Scan for the cell matching the given text and deliver its [X, Y] coordinate at center. 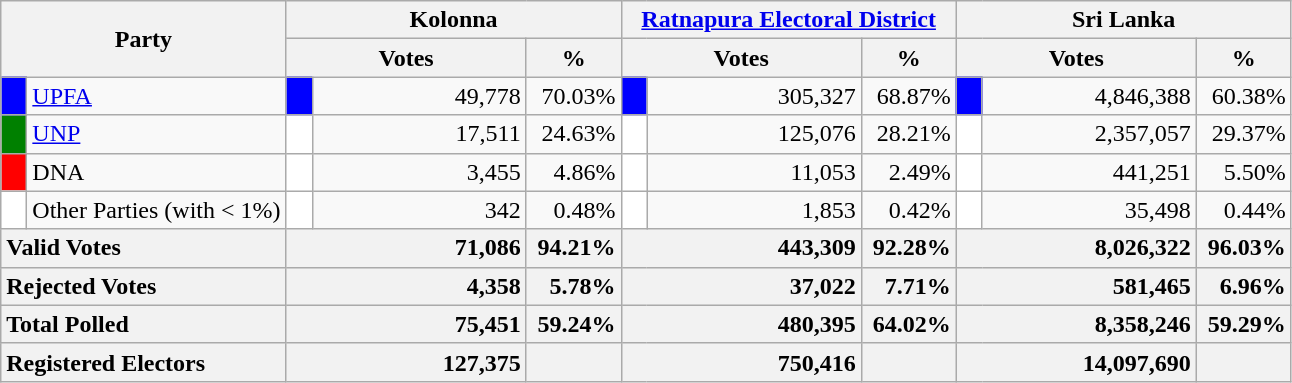
59.29% [1244, 324]
Rejected Votes [144, 286]
0.42% [908, 210]
3,455 [419, 172]
4,358 [406, 286]
Party [144, 39]
92.28% [908, 248]
37,022 [741, 286]
1,853 [754, 210]
7.71% [908, 286]
70.03% [574, 96]
59.24% [574, 324]
480,395 [741, 324]
127,375 [406, 362]
2.49% [908, 172]
11,053 [754, 172]
2,357,057 [1089, 134]
49,778 [419, 96]
60.38% [1244, 96]
0.48% [574, 210]
96.03% [1244, 248]
14,097,690 [1076, 362]
6.96% [1244, 286]
24.63% [574, 134]
342 [419, 210]
581,465 [1076, 286]
0.44% [1244, 210]
29.37% [1244, 134]
Registered Electors [144, 362]
8,358,246 [1076, 324]
75,451 [406, 324]
71,086 [406, 248]
Kolonna [454, 20]
750,416 [741, 362]
35,498 [1089, 210]
8,026,322 [1076, 248]
4,846,388 [1089, 96]
Ratnapura Electoral District [788, 20]
Total Polled [144, 324]
17,511 [419, 134]
DNA [156, 172]
Other Parties (with < 1%) [156, 210]
125,076 [754, 134]
Valid Votes [144, 248]
64.02% [908, 324]
5.50% [1244, 172]
94.21% [574, 248]
28.21% [908, 134]
305,327 [754, 96]
68.87% [908, 96]
4.86% [574, 172]
443,309 [741, 248]
5.78% [574, 286]
441,251 [1089, 172]
UNP [156, 134]
UPFA [156, 96]
Sri Lanka [1124, 20]
